Detect which cell encompasses the target text, then output its (x, y) center coordinate. 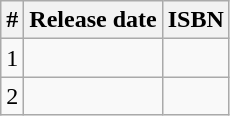
2 (12, 96)
Release date (93, 20)
1 (12, 58)
# (12, 20)
ISBN (196, 20)
